Return [X, Y] of the center of cell containing provided text 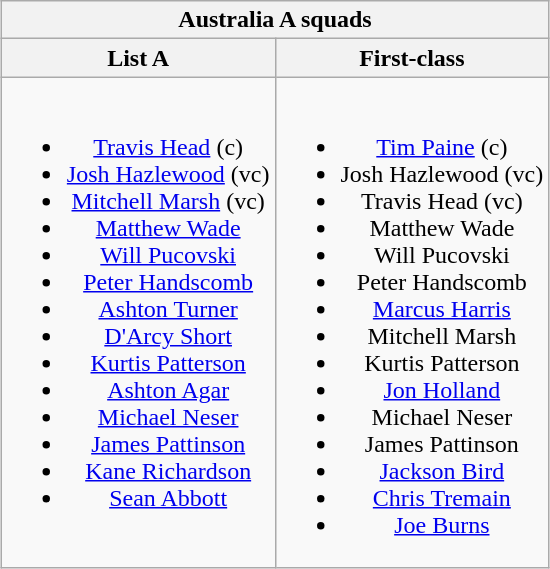
List A [138, 58]
Australia A squads [274, 20]
First-class [412, 58]
